Locate the cell with the specified text and output its (x, y) center coordinate. 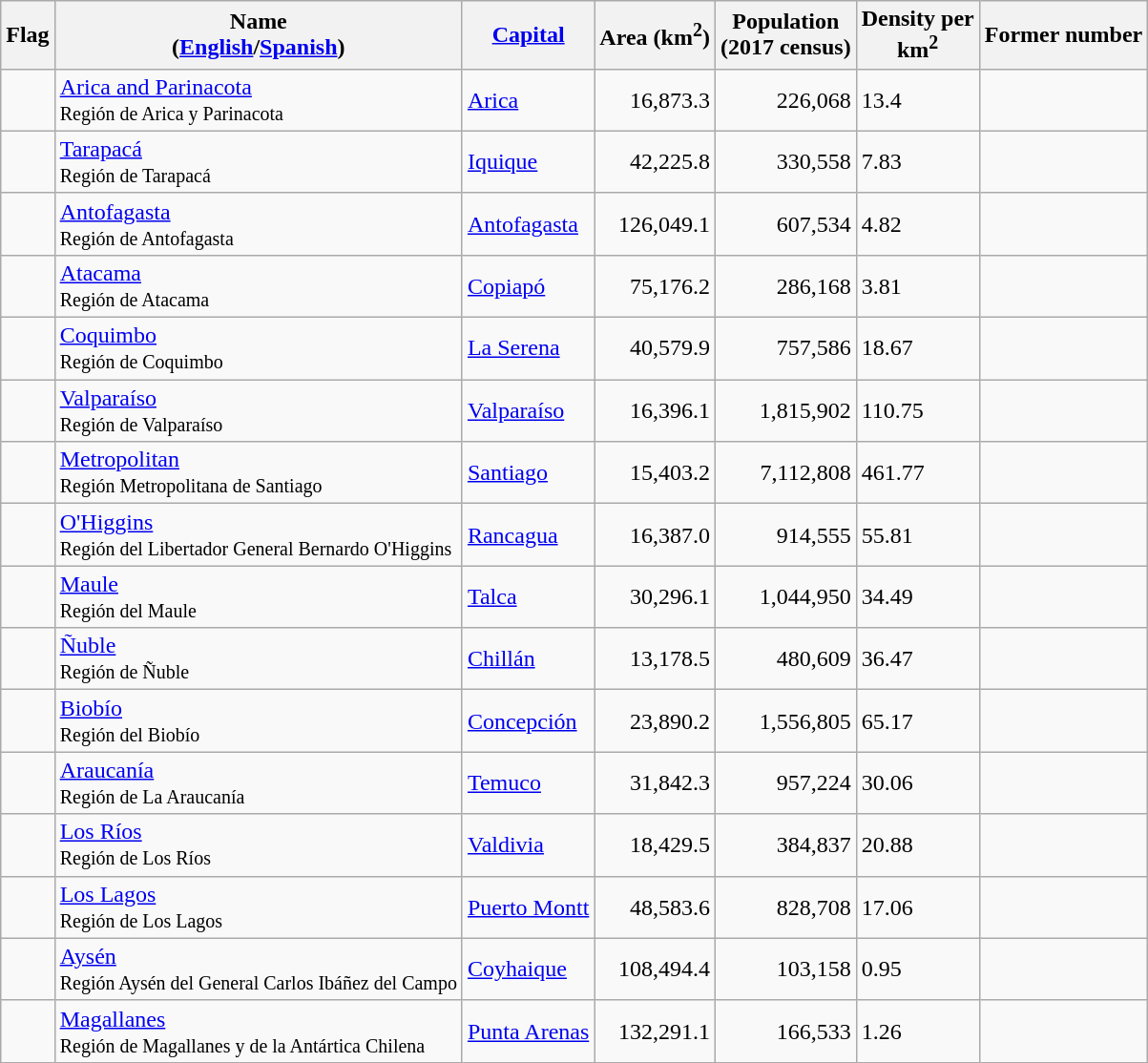
MauleRegión del Maule (258, 597)
110.75 (918, 410)
126,049.1 (655, 223)
13,178.5 (655, 658)
MetropolitanRegión Metropolitana de Santiago (258, 473)
AntofagastaRegión de Antofagasta (258, 223)
1,044,950 (785, 597)
O'HigginsRegión del Libertador General Bernardo O'Higgins (258, 534)
Santiago (528, 473)
MagallanesRegión de Magallanes y de la Antártica Chilena (258, 1031)
65.17 (918, 721)
Rancagua (528, 534)
La Serena (528, 349)
16,396.1 (655, 410)
Population(2017 census) (785, 35)
Punta Arenas (528, 1031)
20.88 (918, 845)
461.77 (918, 473)
Los RíosRegión de Los Ríos (258, 845)
Temuco (528, 782)
Name(English/Spanish) (258, 35)
384,837 (785, 845)
Flag (28, 35)
Iquique (528, 162)
Copiapó (528, 286)
7.83 (918, 162)
AysénRegión Aysén del General Carlos Ibáñez del Campo (258, 969)
13.4 (918, 99)
Puerto Montt (528, 907)
17.06 (918, 907)
36.47 (918, 658)
226,068 (785, 99)
1,815,902 (785, 410)
AraucaníaRegión de La Araucanía (258, 782)
30.06 (918, 782)
828,708 (785, 907)
3.81 (918, 286)
16,387.0 (655, 534)
55.81 (918, 534)
166,533 (785, 1031)
31,842.3 (655, 782)
Talca (528, 597)
ValparaísoRegión de Valparaíso (258, 410)
Capital (528, 35)
7,112,808 (785, 473)
30,296.1 (655, 597)
Density perkm2 (918, 35)
Arica and ParinacotaRegión de Arica y Parinacota (258, 99)
Los LagosRegión de Los Lagos (258, 907)
286,168 (785, 286)
757,586 (785, 349)
914,555 (785, 534)
BiobíoRegión del Biobío (258, 721)
Arica (528, 99)
18.67 (918, 349)
Coyhaique (528, 969)
18,429.5 (655, 845)
16,873.3 (655, 99)
Valparaíso (528, 410)
132,291.1 (655, 1031)
103,158 (785, 969)
Chillán (528, 658)
40,579.9 (655, 349)
108,494.4 (655, 969)
Valdivia (528, 845)
TarapacáRegión de Tarapacá (258, 162)
957,224 (785, 782)
23,890.2 (655, 721)
4.82 (918, 223)
0.95 (918, 969)
Former number (1063, 35)
1,556,805 (785, 721)
34.49 (918, 597)
15,403.2 (655, 473)
480,609 (785, 658)
AtacamaRegión de Atacama (258, 286)
330,558 (785, 162)
48,583.6 (655, 907)
Area (km2) (655, 35)
75,176.2 (655, 286)
607,534 (785, 223)
Concepción (528, 721)
CoquimboRegión de Coquimbo (258, 349)
ÑubleRegión de Ñuble (258, 658)
1.26 (918, 1031)
42,225.8 (655, 162)
Antofagasta (528, 223)
